Output the (X, Y) coordinate of the center of the cell containing the given text.  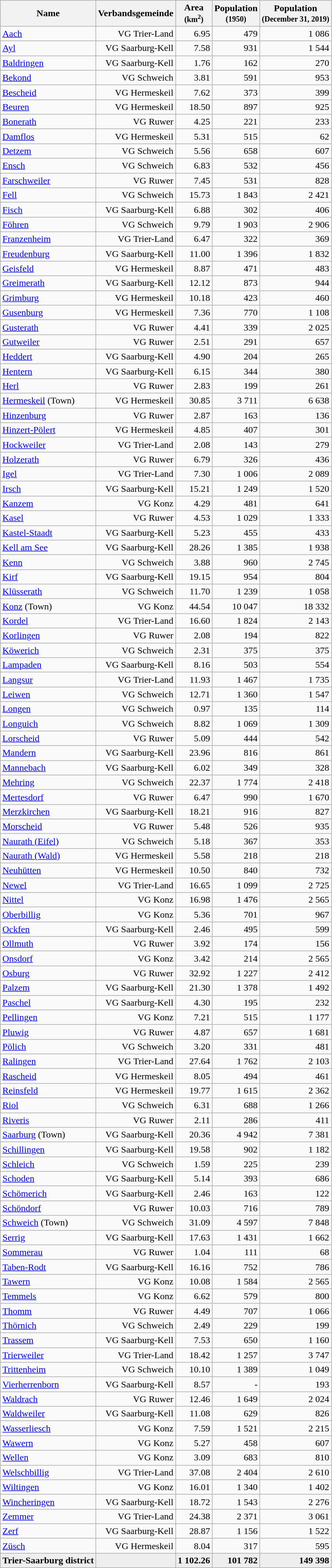
Ollmuth (48, 944)
4.90 (194, 356)
2 421 (296, 195)
10.18 (194, 298)
2 215 (296, 1428)
423 (236, 298)
373 (236, 92)
479 (236, 34)
2 412 (296, 973)
Serrig (48, 1237)
10.10 (194, 1370)
135 (236, 709)
526 (236, 826)
1 266 (296, 1106)
Neuhütten (48, 871)
658 (236, 151)
Mandern (48, 753)
8.57 (194, 1384)
Schillingen (48, 1149)
407 (236, 430)
Trittenheim (48, 1370)
7.21 (194, 1017)
18.42 (194, 1355)
5.48 (194, 826)
344 (236, 371)
16.65 (194, 885)
4.41 (194, 327)
Kasel (48, 518)
Detzem (48, 151)
1 522 (296, 1531)
Riveris (48, 1120)
1 102.26 (194, 1560)
20.36 (194, 1135)
944 (296, 283)
1 029 (236, 518)
12.46 (194, 1399)
393 (236, 1179)
Sommerau (48, 1252)
3.88 (194, 562)
1 584 (236, 1281)
18 332 (296, 606)
5.18 (194, 841)
828 (296, 181)
28.87 (194, 1531)
0.97 (194, 709)
225 (236, 1164)
5.58 (194, 856)
1 333 (296, 518)
800 (296, 1296)
19.77 (194, 1090)
18.72 (194, 1502)
233 (296, 122)
Pluwig (48, 1032)
716 (236, 1208)
Fisch (48, 210)
5.14 (194, 1179)
2 024 (296, 1399)
6 638 (296, 401)
261 (296, 386)
143 (236, 445)
12.12 (194, 283)
599 (296, 929)
1.59 (194, 1164)
Population(1950) (236, 13)
Lorscheid (48, 738)
1 360 (236, 694)
Heddert (48, 356)
194 (236, 636)
1 735 (296, 680)
Schweich (Town) (48, 1223)
7.62 (194, 92)
Wellen (48, 1458)
494 (236, 1076)
Herl (48, 386)
2 610 (296, 1472)
Fell (48, 195)
195 (236, 1003)
1 402 (296, 1487)
1 476 (236, 900)
5.27 (194, 1443)
1 257 (236, 1355)
221 (236, 122)
9.79 (194, 224)
Palzem (48, 988)
Area(km2) (194, 13)
Kordel (48, 621)
23.96 (194, 753)
265 (296, 356)
503 (236, 665)
6.88 (194, 210)
1 049 (296, 1370)
641 (296, 503)
Grimburg (48, 298)
1 340 (236, 1487)
531 (236, 181)
Irsch (48, 489)
770 (236, 312)
31.09 (194, 1223)
4.30 (194, 1003)
5.31 (194, 136)
1 066 (296, 1311)
5.36 (194, 915)
399 (296, 92)
Hentern (48, 371)
Mannebach (48, 768)
990 (236, 797)
149 398 (296, 1560)
Ralingen (48, 1061)
Köwerich (48, 650)
5.56 (194, 151)
Riol (48, 1106)
1 058 (296, 591)
291 (236, 342)
688 (236, 1106)
3 061 (296, 1516)
Longen (48, 709)
4.25 (194, 122)
19.15 (194, 577)
460 (296, 298)
Schoden (48, 1179)
542 (296, 738)
1 389 (236, 1370)
532 (236, 166)
2 025 (296, 327)
1 309 (296, 724)
2 906 (296, 224)
1 086 (296, 34)
328 (296, 768)
30.85 (194, 401)
1 006 (236, 474)
2 404 (236, 1472)
8.04 (194, 1546)
1 069 (236, 724)
229 (236, 1325)
339 (236, 327)
156 (296, 944)
683 (236, 1458)
Rascheid (48, 1076)
1 681 (296, 1032)
1 938 (296, 547)
1 239 (236, 591)
349 (236, 768)
10.50 (194, 871)
436 (296, 459)
406 (296, 210)
1 649 (236, 1399)
Temmels (48, 1296)
2 362 (296, 1090)
2.87 (194, 415)
6.62 (194, 1296)
Newel (48, 885)
686 (296, 1179)
2 103 (296, 1061)
4.49 (194, 1311)
Trier-Saarburg district (48, 1560)
826 (296, 1414)
2 276 (296, 1502)
Mehring (48, 782)
1 249 (236, 489)
10.03 (194, 1208)
Kanzem (48, 503)
380 (296, 371)
214 (236, 959)
Zerf (48, 1531)
6.83 (194, 166)
Thomm (48, 1311)
Thörnich (48, 1325)
1 520 (296, 489)
44.54 (194, 606)
317 (236, 1546)
270 (296, 63)
Hockweiler (48, 445)
Ockfen (48, 929)
1 385 (236, 547)
935 (296, 826)
11.08 (194, 1414)
1 615 (236, 1090)
Reinsfeld (48, 1090)
732 (296, 871)
Pellingen (48, 1017)
Föhren (48, 224)
Mertesdorf (48, 797)
Igel (48, 474)
Wawern (48, 1443)
Beuren (48, 107)
458 (236, 1443)
4.85 (194, 430)
Tawern (48, 1281)
916 (236, 812)
954 (236, 577)
369 (296, 239)
6.95 (194, 34)
Franzenheim (48, 239)
2 371 (236, 1516)
Korlingen (48, 636)
4.29 (194, 503)
591 (236, 78)
5.23 (194, 533)
Geisfeld (48, 268)
Wincheringen (48, 1502)
1 396 (236, 254)
16.98 (194, 900)
11.70 (194, 591)
2.49 (194, 1325)
4.53 (194, 518)
Lampaden (48, 665)
707 (236, 1311)
483 (296, 268)
827 (296, 812)
873 (236, 283)
8.82 (194, 724)
Schömerich (48, 1193)
1 544 (296, 48)
1 547 (296, 694)
Waldrach (48, 1399)
1 774 (236, 782)
3.81 (194, 78)
456 (296, 166)
Bonerath (48, 122)
Welschbillig (48, 1472)
37.08 (194, 1472)
4 942 (236, 1135)
701 (236, 915)
1 843 (236, 195)
Paschel (48, 1003)
2.83 (194, 386)
2.51 (194, 342)
Aach (48, 34)
2 745 (296, 562)
411 (296, 1120)
1 227 (236, 973)
Osburg (48, 973)
Longuich (48, 724)
579 (236, 1296)
455 (236, 533)
925 (296, 107)
2 418 (296, 782)
7.45 (194, 181)
322 (236, 239)
902 (236, 1149)
Schleich (48, 1164)
Kastel-Staadt (48, 533)
Zemmer (48, 1516)
18.21 (194, 812)
7.59 (194, 1428)
444 (236, 738)
1 492 (296, 988)
Schöndorf (48, 1208)
Ayl (48, 48)
10 047 (236, 606)
Züsch (48, 1546)
353 (296, 841)
15.73 (194, 195)
3.09 (194, 1458)
122 (296, 1193)
Pölich (48, 1046)
Leiwen (48, 694)
3 711 (236, 401)
1.76 (194, 63)
12.71 (194, 694)
1 182 (296, 1149)
433 (296, 533)
Gusenburg (48, 312)
Morscheid (48, 826)
7.30 (194, 474)
1 177 (296, 1017)
16.60 (194, 621)
1 099 (236, 885)
2 725 (296, 885)
789 (296, 1208)
Oberbillig (48, 915)
2.11 (194, 1120)
471 (236, 268)
Vierherrenborn (48, 1384)
897 (236, 107)
232 (296, 1003)
- (236, 1384)
3.42 (194, 959)
554 (296, 665)
24.38 (194, 1516)
32.92 (194, 973)
4.87 (194, 1032)
495 (236, 929)
Saarburg (Town) (48, 1135)
Naurath (Wald) (48, 856)
Hinzenburg (48, 415)
Population(December 31, 2019) (296, 13)
1 160 (296, 1340)
Wiltingen (48, 1487)
301 (296, 430)
4 597 (236, 1223)
861 (296, 753)
Baldringen (48, 63)
1 762 (236, 1061)
114 (296, 709)
6.15 (194, 371)
2.31 (194, 650)
Bescheid (48, 92)
279 (296, 445)
1 467 (236, 680)
2 143 (296, 621)
Naurath (Eifel) (48, 841)
17.63 (194, 1237)
3.92 (194, 944)
1 903 (236, 224)
193 (296, 1384)
8.05 (194, 1076)
Hinzert-Pölert (48, 430)
Verbandsgemeinde (136, 13)
1 662 (296, 1237)
804 (296, 577)
1 431 (236, 1237)
6.79 (194, 459)
Greimerath (48, 283)
1 543 (236, 1502)
Farschweiler (48, 181)
Holzerath (48, 459)
967 (296, 915)
Trassem (48, 1340)
1 108 (296, 312)
27.64 (194, 1061)
136 (296, 415)
1 521 (236, 1428)
6.31 (194, 1106)
Taben-Rodt (48, 1267)
Kirf (48, 577)
Kenn (48, 562)
1.04 (194, 1252)
10.08 (194, 1281)
331 (236, 1046)
367 (236, 841)
7.58 (194, 48)
162 (236, 63)
629 (236, 1414)
15.21 (194, 489)
Nittel (48, 900)
931 (236, 48)
Onsdorf (48, 959)
16.16 (194, 1267)
302 (236, 210)
62 (296, 136)
Name (48, 13)
204 (236, 356)
Damflos (48, 136)
752 (236, 1267)
Ensch (48, 166)
3.20 (194, 1046)
Langsur (48, 680)
650 (236, 1340)
960 (236, 562)
Trierweiler (48, 1355)
786 (296, 1267)
810 (296, 1458)
Konz (Town) (48, 606)
101 782 (236, 1560)
Klüsserath (48, 591)
1 832 (296, 254)
68 (296, 1252)
Freudenburg (48, 254)
19.58 (194, 1149)
6.02 (194, 768)
Wasserliesch (48, 1428)
18.50 (194, 107)
8.87 (194, 268)
816 (236, 753)
21.30 (194, 988)
7.53 (194, 1340)
7.36 (194, 312)
16.01 (194, 1487)
22.37 (194, 782)
822 (296, 636)
Merzkirchen (48, 812)
5.09 (194, 738)
11.93 (194, 680)
Bekond (48, 78)
111 (236, 1252)
286 (236, 1120)
Gutweiler (48, 342)
1 156 (236, 1531)
1 670 (296, 797)
Hermeskeil (Town) (48, 401)
7 381 (296, 1135)
1 824 (236, 621)
Gusterath (48, 327)
7 848 (296, 1223)
595 (296, 1546)
2 089 (296, 474)
Kell am See (48, 547)
326 (236, 459)
953 (296, 78)
Waldweiler (48, 1414)
174 (236, 944)
8.16 (194, 665)
840 (236, 871)
461 (296, 1076)
28.26 (194, 547)
3 747 (296, 1355)
11.00 (194, 254)
239 (296, 1164)
1 378 (236, 988)
